Detect which cell encompasses the target text, then output its (x, y) center coordinate. 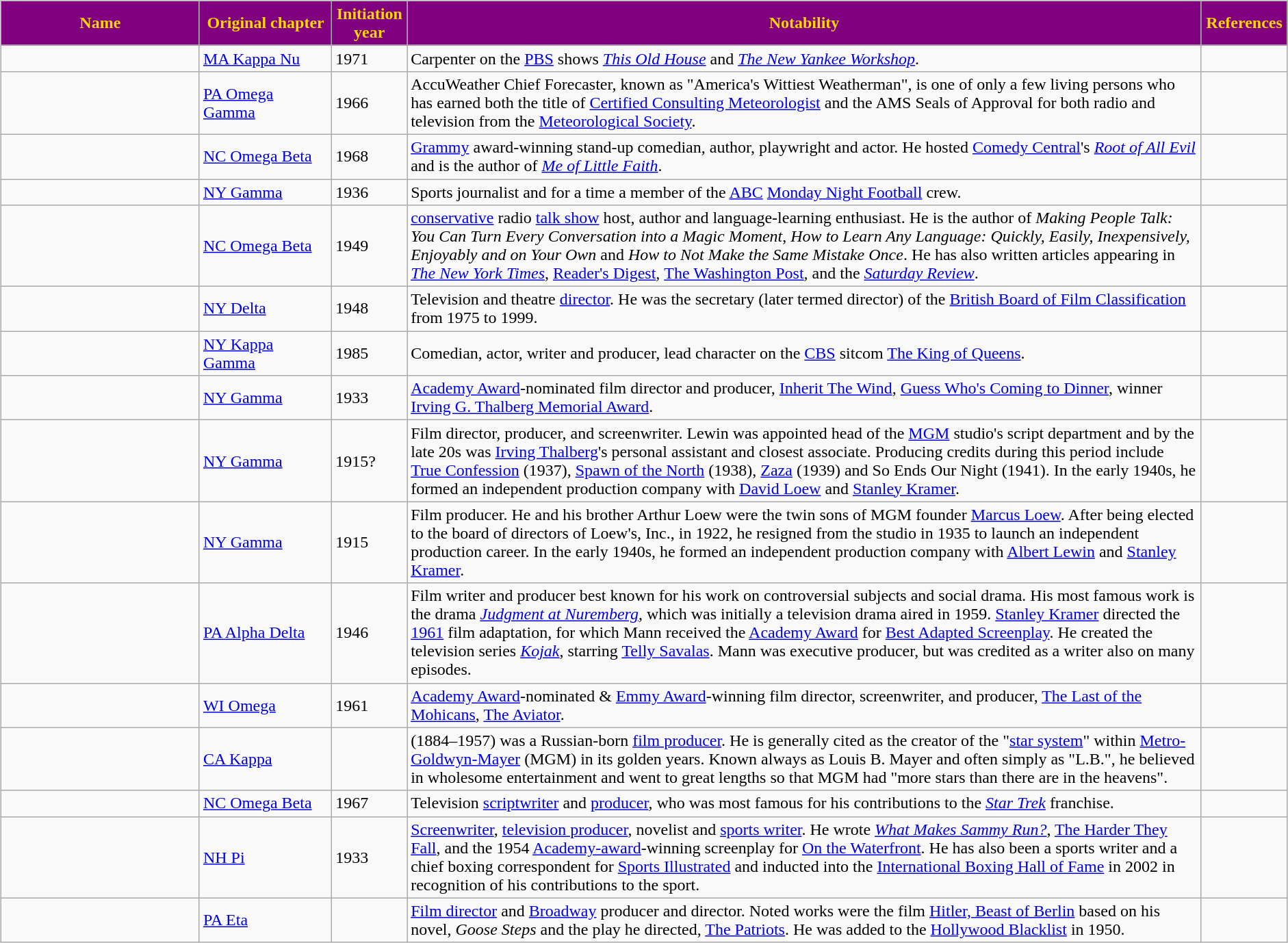
CA Kappa (266, 759)
Original chapter (266, 23)
1968 (370, 156)
PA Omega Gamma (266, 103)
Television scriptwriter and producer, who was most famous for his contributions to the Star Trek franchise. (805, 803)
Name (100, 23)
WI Omega (266, 705)
1915? (370, 461)
1961 (370, 705)
NH Pi (266, 857)
Initiationyear (370, 23)
1967 (370, 803)
PA Eta (266, 920)
NY Delta (266, 309)
1971 (370, 58)
Academy Award-nominated film director and producer, Inherit The Wind, Guess Who's Coming to Dinner, winner Irving G. Thalberg Memorial Award. (805, 398)
Academy Award-nominated & Emmy Award-winning film director, screenwriter, and producer, The Last of the Mohicans, The Aviator. (805, 705)
Carpenter on the PBS shows This Old House and The New Yankee Workshop. (805, 58)
MA Kappa Nu (266, 58)
1985 (370, 353)
1966 (370, 103)
1915 (370, 542)
1946 (370, 633)
Comedian, actor, writer and producer, lead character on the CBS sitcom The King of Queens. (805, 353)
Sports journalist and for a time a member of the ABC Monday Night Football crew. (805, 192)
References (1244, 23)
1936 (370, 192)
NY Kappa Gamma (266, 353)
Notability (805, 23)
Television and theatre director. He was the secretary (later termed director) of the British Board of Film Classification from 1975 to 1999. (805, 309)
1949 (370, 246)
1948 (370, 309)
PA Alpha Delta (266, 633)
